Extract the (X, Y) coordinate from the center of the cell holding the provided text.  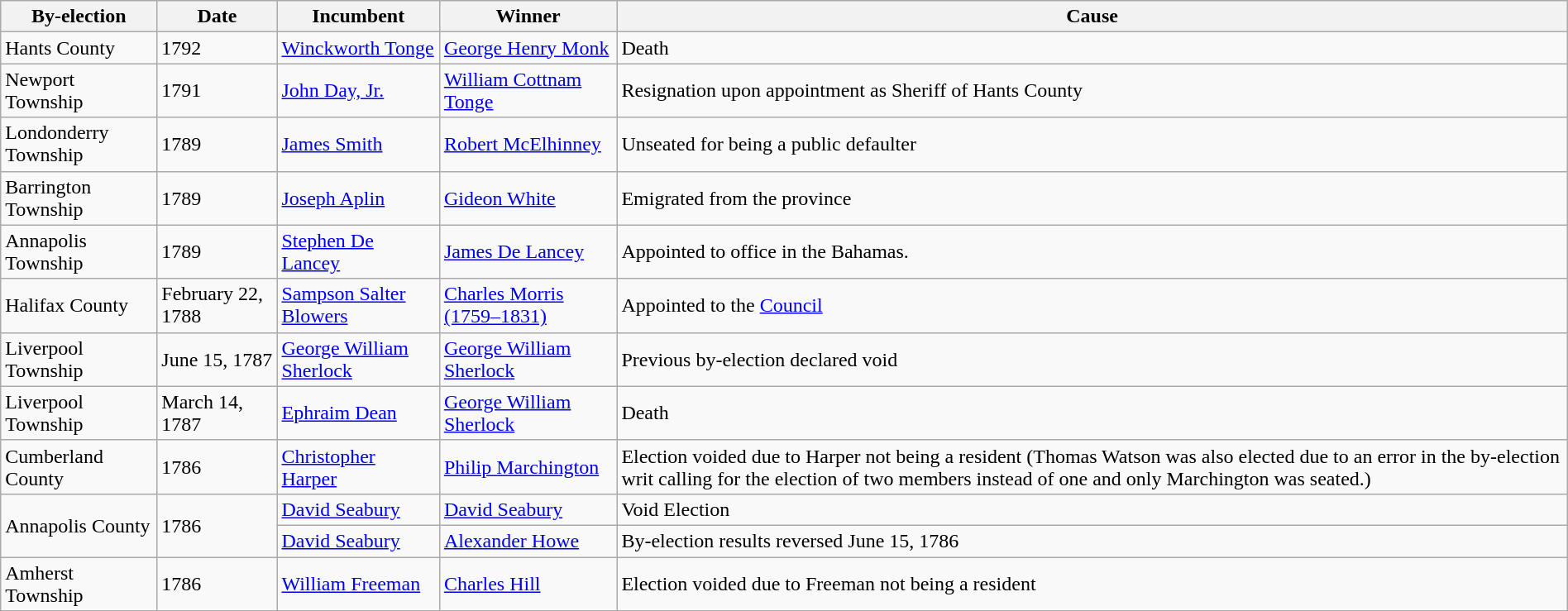
Winckworth Tonge (358, 48)
Alexander Howe (528, 541)
Cumberland County (79, 466)
John Day, Jr. (358, 91)
Ephraim Dean (358, 413)
James De Lancey (528, 251)
March 14, 1787 (217, 413)
Appointed to office in the Bahamas. (1092, 251)
Philip Marchington (528, 466)
By-election results reversed June 15, 1786 (1092, 541)
Joseph Aplin (358, 198)
Londonderry Township (79, 144)
Cause (1092, 17)
James Smith (358, 144)
William Freeman (358, 584)
Date (217, 17)
Election voided due to Freeman not being a resident (1092, 584)
Sampson Salter Blowers (358, 306)
Charles Hill (528, 584)
Robert McElhinney (528, 144)
1791 (217, 91)
1792 (217, 48)
February 22, 1788 (217, 306)
Barrington Township (79, 198)
Halifax County (79, 306)
Incumbent (358, 17)
Hants County (79, 48)
Previous by-election declared void (1092, 359)
June 15, 1787 (217, 359)
Gideon White (528, 198)
Emigrated from the province (1092, 198)
Christopher Harper (358, 466)
Unseated for being a public defaulter (1092, 144)
Stephen De Lancey (358, 251)
George Henry Monk (528, 48)
Appointed to the Council (1092, 306)
Void Election (1092, 509)
Charles Morris (1759–1831) (528, 306)
Resignation upon appointment as Sheriff of Hants County (1092, 91)
Newport Township (79, 91)
Annapolis Township (79, 251)
Amherst Township (79, 584)
Annapolis County (79, 525)
Winner (528, 17)
William Cottnam Tonge (528, 91)
By-election (79, 17)
